For the text-containing cell, return its midpoint in (x, y) coordinate format. 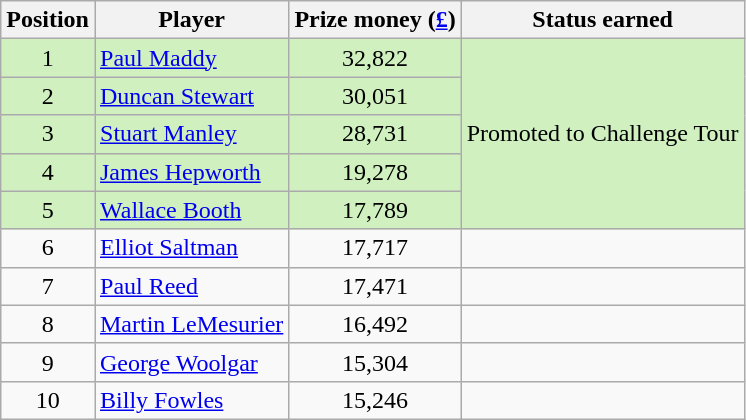
Prize money (£) (375, 20)
Martin LeMesurier (191, 324)
Stuart Manley (191, 134)
Paul Reed (191, 286)
16,492 (375, 324)
19,278 (375, 172)
8 (48, 324)
Wallace Booth (191, 210)
10 (48, 400)
15,246 (375, 400)
28,731 (375, 134)
30,051 (375, 96)
Player (191, 20)
Status earned (602, 20)
2 (48, 96)
James Hepworth (191, 172)
15,304 (375, 362)
9 (48, 362)
17,789 (375, 210)
5 (48, 210)
Paul Maddy (191, 58)
1 (48, 58)
32,822 (375, 58)
4 (48, 172)
3 (48, 134)
7 (48, 286)
6 (48, 248)
17,471 (375, 286)
George Woolgar (191, 362)
17,717 (375, 248)
Duncan Stewart (191, 96)
Billy Fowles (191, 400)
Elliot Saltman (191, 248)
Position (48, 20)
Promoted to Challenge Tour (602, 134)
